Output the [x, y] coordinate of the center of the cell containing the given text.  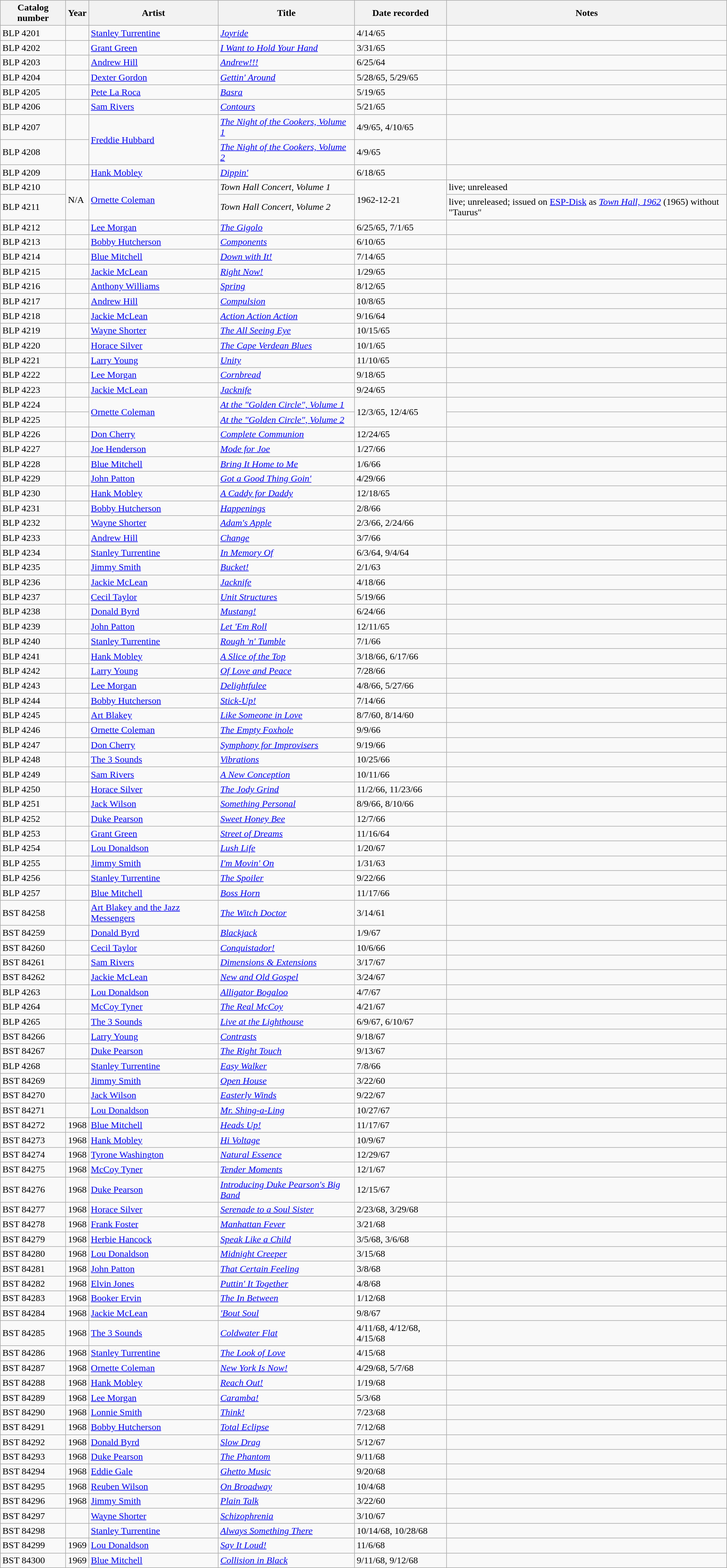
BST 84300 [33, 1560]
Collision in Black [287, 1560]
BLP 4205 [33, 92]
3/24/67 [401, 977]
Andrew!!! [287, 63]
The Real McCoy [287, 1007]
BLP 4248 [33, 760]
4/15/68 [401, 1353]
BLP 4203 [33, 63]
5/28/65, 5/29/65 [401, 77]
BST 84269 [33, 1081]
BST 84272 [33, 1125]
BLP 4236 [33, 582]
Booker Ervin [154, 1298]
The All Seeing Eye [287, 331]
6/25/65, 7/1/65 [401, 227]
4/9/65, 4/10/65 [401, 127]
2/23/68, 3/29/68 [401, 1210]
Reach Out! [287, 1383]
9/22/66 [401, 878]
BLP 4219 [33, 331]
In Memory Of [287, 553]
9/8/67 [401, 1313]
Vibrations [287, 760]
2/8/66 [401, 508]
Manhattan Fever [287, 1224]
9/20/68 [401, 1472]
10/8/65 [401, 301]
Change [287, 538]
BST 84277 [33, 1210]
BLP 4255 [33, 863]
12/11/65 [401, 626]
Open House [287, 1081]
BLP 4233 [33, 538]
Tyrone Washington [154, 1155]
BLP 4253 [33, 834]
BST 84273 [33, 1140]
BLP 4229 [33, 479]
A Caddy for Daddy [287, 494]
BLP 4227 [33, 449]
10/6/66 [401, 948]
Dimensions & Extensions [287, 963]
BLP 4240 [33, 641]
1/6/66 [401, 464]
BST 84274 [33, 1155]
Notes [586, 13]
1962-12-21 [401, 200]
4/29/68, 5/7/68 [401, 1368]
11/6/68 [401, 1545]
Spring [287, 286]
4/11/68, 4/12/68, 4/15/68 [401, 1333]
That Certain Feeling [287, 1269]
4/8/68 [401, 1284]
3/21/68 [401, 1224]
Let 'Em Roll [287, 626]
BLP 4242 [33, 671]
N/A [77, 200]
BST 84266 [33, 1036]
1/9/67 [401, 933]
BLP 4257 [33, 893]
I'm Movin' On [287, 863]
Like Someone in Love [287, 715]
6/18/65 [401, 172]
3/5/68, 3/6/68 [401, 1239]
The Phantom [287, 1457]
7/23/68 [401, 1412]
The Empty Foxhole [287, 730]
BLP 4239 [33, 626]
8/12/65 [401, 286]
1/31/63 [401, 863]
Year [77, 13]
BLP 4225 [33, 419]
Lush Life [287, 848]
Symphony for Improvisers [287, 745]
Catalog number [33, 13]
Plain Talk [287, 1501]
10/9/67 [401, 1140]
Action Action Action [287, 316]
Schizophrenia [287, 1516]
9/11/68 [401, 1457]
The Witch Doctor [287, 912]
BLP 4221 [33, 360]
BLP 4214 [33, 257]
Art Blakey and the Jazz Messengers [154, 912]
BST 84261 [33, 963]
BST 84275 [33, 1169]
Contours [287, 107]
BST 84280 [33, 1254]
9/22/67 [401, 1095]
BLP 4232 [33, 523]
10/11/66 [401, 774]
6/10/65 [401, 242]
8/9/66, 8/10/66 [401, 804]
At the "Golden Circle", Volume 2 [287, 419]
BLP 4228 [33, 464]
12/3/65, 12/4/65 [401, 412]
BLP 4230 [33, 494]
2/1/63 [401, 567]
6/9/67, 6/10/67 [401, 1022]
BST 84279 [33, 1239]
BLP 4254 [33, 848]
BLP 4247 [33, 745]
BLP 4246 [33, 730]
Contrasts [287, 1036]
Cornbread [287, 375]
Elvin Jones [154, 1284]
Slow Drag [287, 1442]
10/15/65 [401, 331]
Mode for Joe [287, 449]
12/7/66 [401, 819]
Say It Loud! [287, 1545]
Always Something There [287, 1531]
BST 84296 [33, 1501]
7/14/65 [401, 257]
11/17/66 [401, 893]
5/21/65 [401, 107]
BST 84260 [33, 948]
12/29/67 [401, 1155]
3/15/68 [401, 1254]
Frank Foster [154, 1224]
9/18/67 [401, 1036]
Artist [154, 13]
Something Personal [287, 804]
7/8/66 [401, 1066]
Midnight Creeper [287, 1254]
Adam's Apple [287, 523]
Delightfulee [287, 685]
Got a Good Thing Goin' [287, 479]
The Gigolo [287, 227]
BST 84291 [33, 1427]
9/16/64 [401, 316]
9/24/65 [401, 390]
BLP 4216 [33, 286]
Serenade to a Soul Sister [287, 1210]
BLP 4209 [33, 172]
3/7/66 [401, 538]
BLP 4220 [33, 345]
Right Now! [287, 272]
The Night of the Cookers, Volume 1 [287, 127]
Joe Henderson [154, 449]
BLP 4235 [33, 567]
A New Conception [287, 774]
BST 84298 [33, 1531]
3/31/65 [401, 48]
BST 84290 [33, 1412]
The Spoiler [287, 878]
BLP 4223 [33, 390]
3/8/68 [401, 1269]
BST 84270 [33, 1095]
BST 84285 [33, 1333]
BLP 4226 [33, 434]
Ghetto Music [287, 1472]
Blackjack [287, 933]
BST 84293 [33, 1457]
BST 84286 [33, 1353]
Lonnie Smith [154, 1412]
1/19/68 [401, 1383]
7/28/66 [401, 671]
Joyride [287, 33]
Rough 'n' Tumble [287, 641]
BLP 4208 [33, 152]
Puttin' It Together [287, 1284]
BLP 4256 [33, 878]
Herbie Hancock [154, 1239]
11/17/67 [401, 1125]
BST 84292 [33, 1442]
Happenings [287, 508]
Natural Essence [287, 1155]
Boss Horn [287, 893]
Total Eclipse [287, 1427]
5/19/65 [401, 92]
Introducing Duke Pearson's Big Band [287, 1189]
The Right Touch [287, 1051]
BST 84281 [33, 1269]
5/3/68 [401, 1397]
Live at the Lighthouse [287, 1022]
3/17/67 [401, 963]
BST 84278 [33, 1224]
BST 84297 [33, 1516]
Conquistador! [287, 948]
The Look of Love [287, 1353]
4/21/67 [401, 1007]
Gettin' Around [287, 77]
4/8/66, 5/27/66 [401, 685]
12/1/67 [401, 1169]
12/24/65 [401, 434]
10/14/68, 10/28/68 [401, 1531]
Easy Walker [287, 1066]
BST 84276 [33, 1189]
BST 84299 [33, 1545]
Bring It Home to Me [287, 464]
Hi Voltage [287, 1140]
9/19/66 [401, 745]
BLP 4250 [33, 789]
4/14/65 [401, 33]
BST 84271 [33, 1110]
BST 84287 [33, 1368]
Town Hall Concert, Volume 1 [287, 187]
BLP 4222 [33, 375]
BST 84294 [33, 1472]
'Bout Soul [287, 1313]
BLP 4245 [33, 715]
The Cape Verdean Blues [287, 345]
5/12/67 [401, 1442]
BLP 4268 [33, 1066]
BLP 4237 [33, 597]
BLP 4265 [33, 1022]
Mustang! [287, 612]
BLP 4264 [33, 1007]
BLP 4201 [33, 33]
7/1/66 [401, 641]
1/29/65 [401, 272]
10/27/67 [401, 1110]
BLP 4204 [33, 77]
5/19/66 [401, 597]
Think! [287, 1412]
Unit Structures [287, 597]
7/14/66 [401, 701]
Art Blakey [154, 715]
9/13/67 [401, 1051]
The Jody Grind [287, 789]
Dexter Gordon [154, 77]
Reuben Wilson [154, 1486]
Anthony Williams [154, 286]
Down with It! [287, 257]
BLP 4206 [33, 107]
11/10/65 [401, 360]
Easterly Winds [287, 1095]
BST 84283 [33, 1298]
Stick-Up! [287, 701]
Bucket! [287, 567]
BST 84262 [33, 977]
7/12/68 [401, 1427]
On Broadway [287, 1486]
BLP 4241 [33, 656]
Street of Dreams [287, 834]
10/1/65 [401, 345]
Complete Communion [287, 434]
BLP 4244 [33, 701]
Compulsion [287, 301]
BLP 4210 [33, 187]
Dippin' [287, 172]
Unity [287, 360]
4/29/66 [401, 479]
Tender Moments [287, 1169]
BLP 4251 [33, 804]
I Want to Hold Your Hand [287, 48]
A Slice of the Top [287, 656]
BLP 4202 [33, 48]
BST 84284 [33, 1313]
6/3/64, 9/4/64 [401, 553]
6/25/64 [401, 63]
live; unreleased [586, 187]
3/18/66, 6/17/66 [401, 656]
Alligator Bogaloo [287, 992]
BST 84288 [33, 1383]
9/18/65 [401, 375]
BST 84267 [33, 1051]
Town Hall Concert, Volume 2 [287, 207]
1/12/68 [401, 1298]
BLP 4213 [33, 242]
9/9/66 [401, 730]
BST 84289 [33, 1397]
BLP 4238 [33, 612]
BLP 4217 [33, 301]
Sweet Honey Bee [287, 819]
2/3/66, 2/24/66 [401, 523]
Eddie Gale [154, 1472]
BLP 4263 [33, 992]
12/15/67 [401, 1189]
11/2/66, 11/23/66 [401, 789]
BLP 4215 [33, 272]
Pete La Roca [154, 92]
4/18/66 [401, 582]
BST 84295 [33, 1486]
BLP 4211 [33, 207]
BLP 4234 [33, 553]
10/25/66 [401, 760]
BLP 4252 [33, 819]
Components [287, 242]
3/14/61 [401, 912]
6/24/66 [401, 612]
Coldwater Flat [287, 1333]
1/20/67 [401, 848]
12/18/65 [401, 494]
4/7/67 [401, 992]
BST 84282 [33, 1284]
3/10/67 [401, 1516]
4/9/65 [401, 152]
Freddie Hubbard [154, 140]
live; unreleased; issued on ESP-Disk as Town Hall, 1962 (1965) without "Taurus" [586, 207]
BLP 4207 [33, 127]
Of Love and Peace [287, 671]
11/16/64 [401, 834]
Basra [287, 92]
10/4/68 [401, 1486]
BST 84259 [33, 933]
BLP 4249 [33, 774]
8/7/60, 8/14/60 [401, 715]
Date recorded [401, 13]
9/11/68, 9/12/68 [401, 1560]
At the "Golden Circle", Volume 1 [287, 405]
BLP 4212 [33, 227]
1/27/66 [401, 449]
BLP 4243 [33, 685]
Mr. Shing-a-Ling [287, 1110]
The Night of the Cookers, Volume 2 [287, 152]
Caramba! [287, 1397]
BLP 4218 [33, 316]
Title [287, 13]
New York Is Now! [287, 1368]
BST 84258 [33, 912]
New and Old Gospel [287, 977]
Heads Up! [287, 1125]
Speak Like a Child [287, 1239]
The In Between [287, 1298]
BLP 4231 [33, 508]
BLP 4224 [33, 405]
